Locate the cell with the specified text and output its [X, Y] center coordinate. 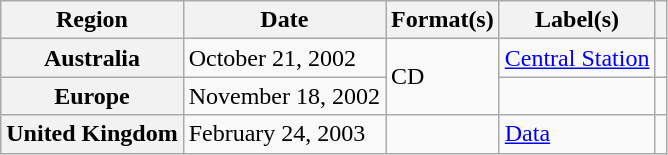
Label(s) [577, 20]
Region [92, 20]
Australia [92, 58]
February 24, 2003 [284, 134]
November 18, 2002 [284, 96]
Central Station [577, 58]
United Kingdom [92, 134]
CD [443, 77]
October 21, 2002 [284, 58]
Format(s) [443, 20]
Date [284, 20]
Data [577, 134]
Europe [92, 96]
